Return (x, y) of the center of cell containing provided text 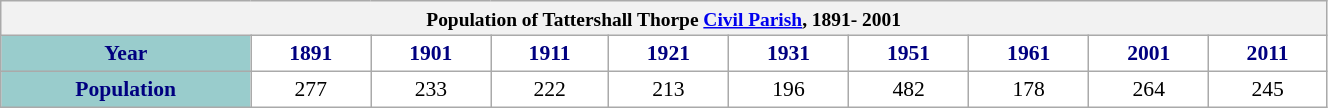
178 (1029, 90)
1961 (1029, 54)
222 (550, 90)
Population of Tattershall Thorpe Civil Parish, 1891- 2001 (664, 18)
2011 (1268, 54)
Population (126, 90)
2001 (1149, 54)
1951 (909, 54)
233 (431, 90)
196 (788, 90)
213 (668, 90)
264 (1149, 90)
482 (909, 90)
Year (126, 54)
245 (1268, 90)
1901 (431, 54)
277 (311, 90)
1921 (668, 54)
1931 (788, 54)
1891 (311, 54)
1911 (550, 54)
